Determine the [x, y] coordinate at the center of the cell enclosing the given text.  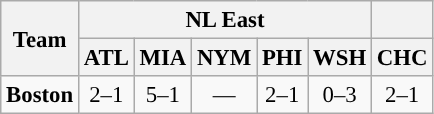
NL East [224, 20]
CHC [402, 58]
Team [40, 38]
Boston [40, 95]
PHI [282, 58]
NYM [224, 58]
— [224, 95]
MIA [162, 58]
0–3 [340, 95]
ATL [106, 58]
WSH [340, 58]
5–1 [162, 95]
